Detect which cell encompasses the target text, then output its [x, y] center coordinate. 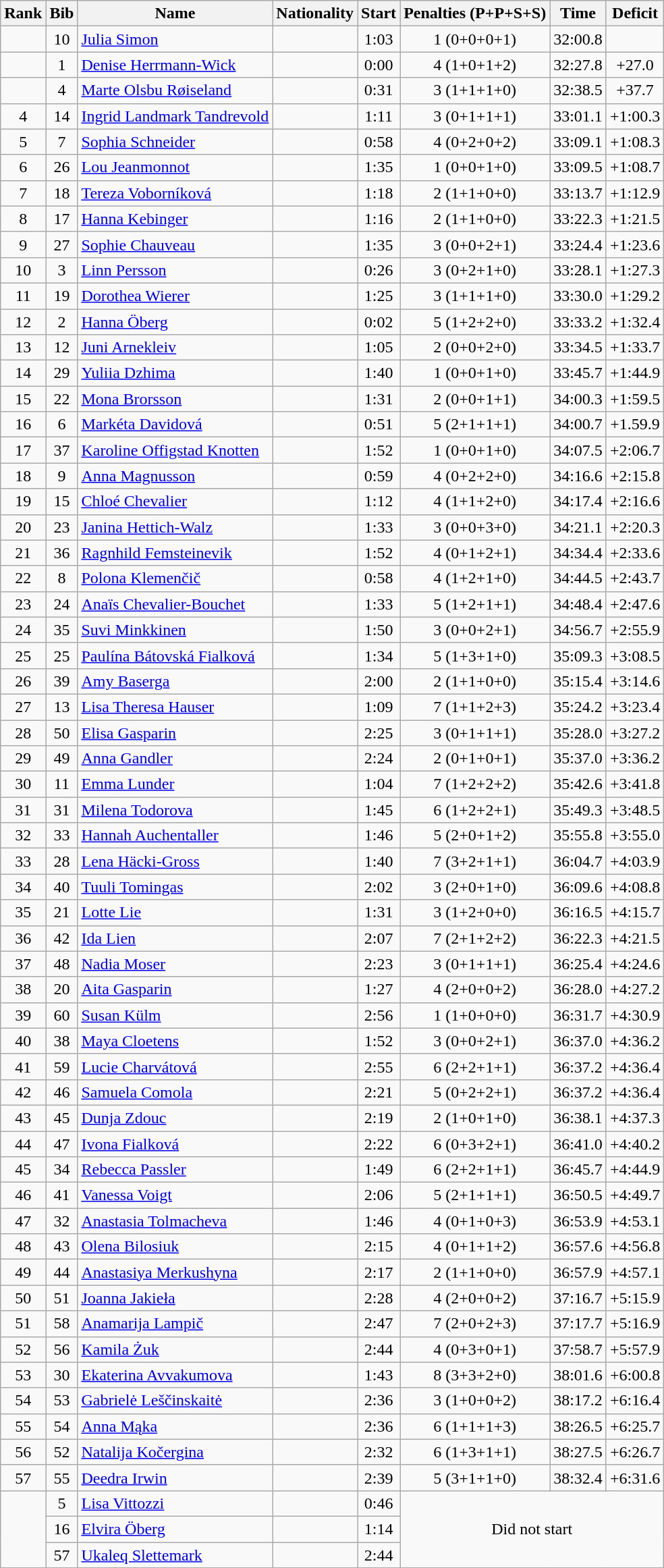
35:28.0 [578, 732]
+2:16.6 [634, 502]
33:13.7 [578, 193]
5 (0+2+2+1) [475, 1092]
Ragnhild Femsteinevik [175, 553]
Ida Lien [175, 938]
2:25 [379, 732]
+2:55.9 [634, 630]
Anna Gandler [175, 759]
+6:16.4 [634, 1401]
+4:37.3 [634, 1118]
+1.59.9 [634, 425]
4 (1+0+1+2) [475, 65]
+3:23.4 [634, 707]
+1:27.3 [634, 270]
+4:57.1 [634, 1272]
6 (1+3+1+1) [475, 1452]
58 [62, 1324]
Dorothea Wierer [175, 296]
34:34.4 [578, 553]
38:01.6 [578, 1375]
1:12 [379, 502]
7 (2+0+2+3) [475, 1324]
Hanna Öberg [175, 322]
Markéta Davidová [175, 425]
36:57.9 [578, 1272]
+3:14.6 [634, 681]
Susan Külm [175, 1015]
35:49.3 [578, 810]
+1:59.5 [634, 399]
Lisa Theresa Hauser [175, 707]
+1:44.9 [634, 373]
0:02 [379, 322]
36:53.9 [578, 1221]
Gabrielė Leščinskaitė [175, 1401]
2:55 [379, 1066]
+3:55.0 [634, 836]
Karoline Offigstad Knotten [175, 450]
1:16 [379, 219]
2:21 [379, 1092]
Maya Cloetens [175, 1041]
3 (2+0+1+0) [475, 887]
+1:32.4 [634, 322]
2 (0+0+1+1) [475, 399]
+4:21.5 [634, 938]
32:27.8 [578, 65]
1:45 [379, 810]
+3:08.5 [634, 655]
7 (2+1+2+2) [475, 938]
33:09.1 [578, 142]
4 (0+2+2+0) [475, 476]
2:39 [379, 1478]
38:32.4 [578, 1478]
2:32 [379, 1452]
32:38.5 [578, 90]
+1:12.9 [634, 193]
5 (3+1+1+0) [475, 1478]
Marte Olsbu Røiseland [175, 90]
Elisa Gasparin [175, 732]
35:15.4 [578, 681]
1:27 [379, 990]
Start [379, 13]
37:17.7 [578, 1324]
35:55.8 [578, 836]
36:28.0 [578, 990]
Chloé Chevalier [175, 502]
+5:57.9 [634, 1349]
+4:03.9 [634, 861]
Anna Magnusson [175, 476]
Julia Simon [175, 39]
2 (0+0+2+0) [475, 348]
+3:41.8 [634, 784]
0:59 [379, 476]
5 (1+3+1+0) [475, 655]
Elvira Öberg [175, 1529]
+4:36.2 [634, 1041]
33:09.5 [578, 167]
+3:36.2 [634, 759]
+1:29.2 [634, 296]
2 (0+1+0+1) [475, 759]
Time [578, 13]
+4:44.9 [634, 1170]
Lena Häcki-Gross [175, 861]
Name [175, 13]
+4:40.2 [634, 1144]
36:22.3 [578, 938]
1:09 [379, 707]
Aita Gasparin [175, 990]
Denise Herrmann-Wick [175, 65]
2:28 [379, 1298]
Joanna Jakieła [175, 1298]
+4:08.8 [634, 887]
2:02 [379, 887]
1:49 [379, 1170]
Yuliia Dzhima [175, 373]
36:50.5 [578, 1195]
6 (1+2+2+1) [475, 810]
1:04 [379, 784]
Ukaleq Slettemark [175, 1555]
33:24.4 [578, 244]
33:34.5 [578, 348]
32:00.8 [578, 39]
1:03 [379, 39]
Lucie Charvátová [175, 1066]
+1:23.6 [634, 244]
2:00 [379, 681]
Sophie Chauveau [175, 244]
+4:49.7 [634, 1195]
+1:08.7 [634, 167]
1:43 [379, 1375]
0:51 [379, 425]
Amy Baserga [175, 681]
0:26 [379, 270]
2:07 [379, 938]
3 (0+2+1+0) [475, 270]
0:00 [379, 65]
7 (1+2+2+2) [475, 784]
4 (0+1+0+3) [475, 1221]
+3:48.5 [634, 810]
1 (0+0+0+1) [475, 39]
34:16.6 [578, 476]
37:16.7 [578, 1298]
4 (0+2+0+2) [475, 142]
3 [62, 270]
2:24 [379, 759]
Milena Todorova [175, 810]
59 [62, 1066]
1:50 [379, 630]
34:44.5 [578, 578]
Sophia Schneider [175, 142]
Anastasia Tolmacheva [175, 1221]
2:19 [379, 1118]
Nadia Moser [175, 964]
Deedra Irwin [175, 1478]
+6:31.6 [634, 1478]
3 (0+0+3+0) [475, 527]
1:25 [379, 296]
+5:16.9 [634, 1324]
5 (1+2+1+1) [475, 604]
Dunja Zdouc [175, 1118]
0:46 [379, 1503]
33:22.3 [578, 219]
33:33.2 [578, 322]
Tuuli Tomingas [175, 887]
Polona Klemenčič [175, 578]
+4:53.1 [634, 1221]
36:31.7 [578, 1015]
+6:25.7 [634, 1426]
36:38.1 [578, 1118]
+6:00.8 [634, 1375]
Anastasiya Merkushyna [175, 1272]
Lotte Lie [175, 913]
2:56 [379, 1015]
+1:08.3 [634, 142]
3 (1+2+0+0) [475, 913]
+4:15.7 [634, 913]
34:00.7 [578, 425]
Rank [23, 13]
1:34 [379, 655]
Nationality [315, 13]
+1:33.7 [634, 348]
2:22 [379, 1144]
Juni Arnekleiv [175, 348]
Anna Mąka [175, 1426]
36:41.0 [578, 1144]
5 (2+0+1+2) [475, 836]
36:45.7 [578, 1170]
36:57.6 [578, 1247]
2:23 [379, 964]
Tereza Voborníková [175, 193]
35:42.6 [578, 784]
0:31 [379, 90]
33:45.7 [578, 373]
+37.7 [634, 90]
+2:33.6 [634, 553]
Did not start [532, 1529]
Anaïs Chevalier-Bouchet [175, 604]
34:56.7 [578, 630]
1 [62, 65]
+4:24.6 [634, 964]
35:09.3 [578, 655]
36:09.6 [578, 887]
+2:06.7 [634, 450]
6 (0+3+2+1) [475, 1144]
Mona Brorsson [175, 399]
38:26.5 [578, 1426]
Olena Bilosiuk [175, 1247]
Lisa Vittozzi [175, 1503]
2:06 [379, 1195]
60 [62, 1015]
Rebecca Passler [175, 1170]
Linn Persson [175, 270]
Paulína Bátovská Fialková [175, 655]
5 (1+2+2+0) [475, 322]
38:27.5 [578, 1452]
Deficit [634, 13]
Penalties (P+P+S+S) [475, 13]
Ingrid Landmark Tandrevold [175, 116]
35:24.2 [578, 707]
Samuela Comola [175, 1092]
+2:20.3 [634, 527]
+4:56.8 [634, 1247]
+1:00.3 [634, 116]
36:37.0 [578, 1041]
Vanessa Voigt [175, 1195]
Natalija Kočergina [175, 1452]
1:18 [379, 193]
2:15 [379, 1247]
1:11 [379, 116]
+1:21.5 [634, 219]
34:17.4 [578, 502]
+3:27.2 [634, 732]
3 (1+0+0+2) [475, 1401]
4 (1+1+2+0) [475, 502]
Ivona Fialková [175, 1144]
33:28.1 [578, 270]
Anamarija Lampič [175, 1324]
34:00.3 [578, 399]
33:30.0 [578, 296]
7 (3+2+1+1) [475, 861]
4 (0+1+1+2) [475, 1247]
Hanna Kebinger [175, 219]
38:17.2 [578, 1401]
2 [62, 322]
+5:15.9 [634, 1298]
8 (3+3+2+0) [475, 1375]
2:47 [379, 1324]
34:48.4 [578, 604]
6 (1+1+1+3) [475, 1426]
35:37.0 [578, 759]
Suvi Minkkinen [175, 630]
1:05 [379, 348]
2 (1+0+1+0) [475, 1118]
+6:26.7 [634, 1452]
34:21.1 [578, 527]
4 (1+2+1+0) [475, 578]
1 (1+0+0+0) [475, 1015]
+27.0 [634, 65]
+4:30.9 [634, 1015]
+4:27.2 [634, 990]
7 (1+1+2+3) [475, 707]
Hannah Auchentaller [175, 836]
Bib [62, 13]
Lou Jeanmonnot [175, 167]
33:01.1 [578, 116]
34:07.5 [578, 450]
+2:43.7 [634, 578]
36:16.5 [578, 913]
36:04.7 [578, 861]
36:25.4 [578, 964]
Janina Hettich-Walz [175, 527]
1:14 [379, 1529]
+2:47.6 [634, 604]
2:17 [379, 1272]
Emma Lunder [175, 784]
4 (0+1+2+1) [475, 553]
Kamila Żuk [175, 1349]
37:58.7 [578, 1349]
Ekaterina Avvakumova [175, 1375]
+2:15.8 [634, 476]
4 (0+3+0+1) [475, 1349]
